Determine the (x, y) coordinate at the center of the cell enclosing the given text.  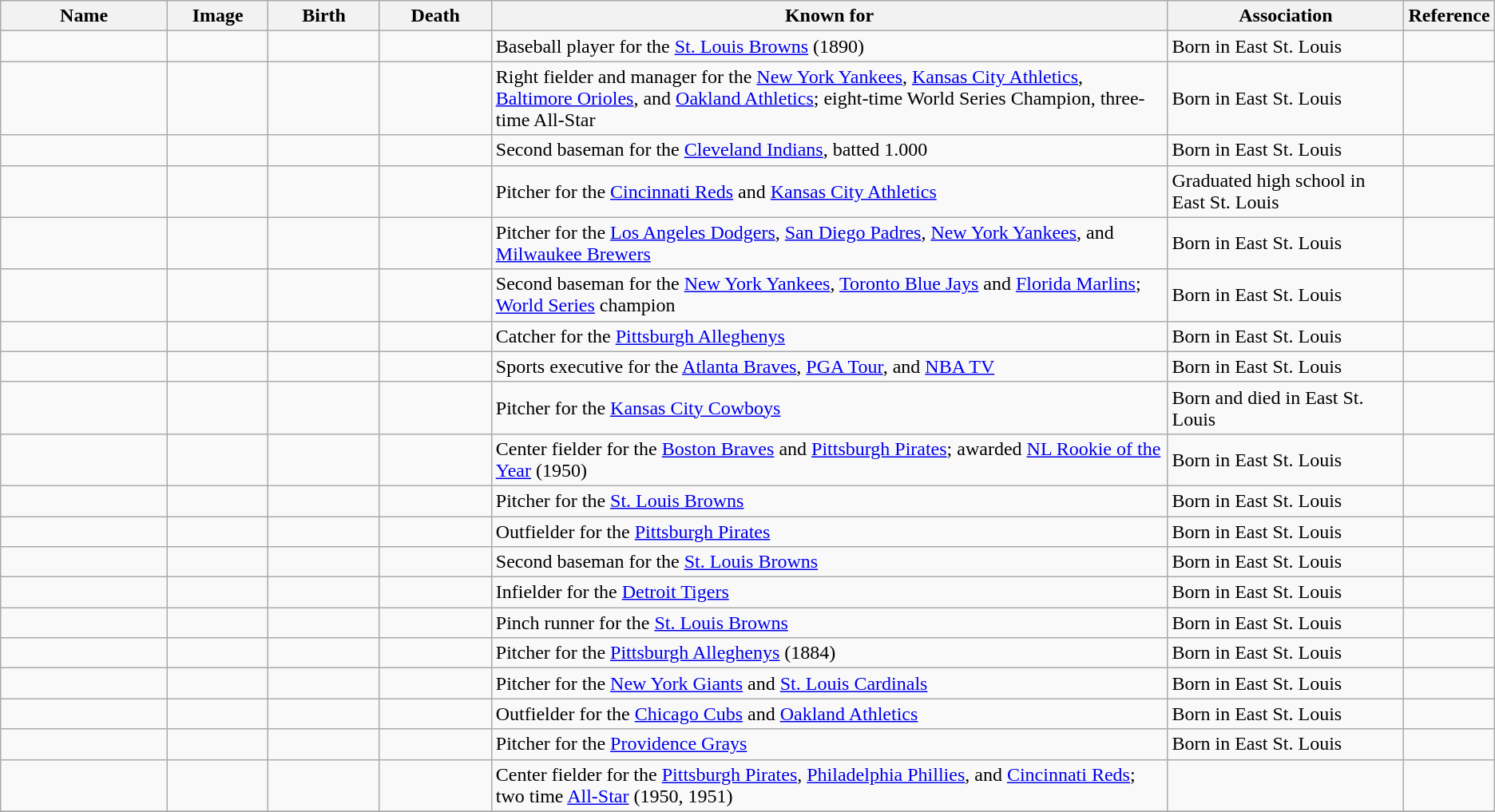
Image (217, 16)
Outfielder for the Chicago Cubs and Oakland Athletics (829, 714)
Infielder for the Detroit Tigers (829, 592)
Outfielder for the Pittsburgh Pirates (829, 531)
Birth (324, 16)
Name (85, 16)
Death (435, 16)
Second baseman for the Cleveland Indians, batted 1.000 (829, 150)
Pitcher for the Pittsburgh Alleghenys (1884) (829, 653)
Pitcher for the Kansas City Cowboys (829, 407)
Sports executive for the Atlanta Braves, PGA Tour, and NBA TV (829, 366)
Pinch runner for the St. Louis Browns (829, 623)
Catcher for the Pittsburgh Alleghenys (829, 336)
Second baseman for the St. Louis Browns (829, 562)
Pitcher for the Providence Grays (829, 744)
Pitcher for the New York Giants and St. Louis Cardinals (829, 683)
Graduated high school in East St. Louis (1286, 192)
Pitcher for the Cincinnati Reds and Kansas City Athletics (829, 192)
Center fielder for the Pittsburgh Pirates, Philadelphia Phillies, and Cincinnati Reds; two time All-Star (1950, 1951) (829, 786)
Center fielder for the Boston Braves and Pittsburgh Pirates; awarded NL Rookie of the Year (1950) (829, 460)
Association (1286, 16)
Reference (1449, 16)
Second baseman for the New York Yankees, Toronto Blue Jays and Florida Marlins; World Series champion (829, 295)
Known for (829, 16)
Born and died in East St. Louis (1286, 407)
Baseball player for the St. Louis Browns (1890) (829, 46)
Pitcher for the St. Louis Browns (829, 501)
Pitcher for the Los Angeles Dodgers, San Diego Padres, New York Yankees, and Milwaukee Brewers (829, 243)
